For the text-containing cell, return its midpoint in (x, y) coordinate format. 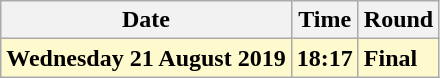
Final (398, 58)
Time (324, 20)
Date (146, 20)
Round (398, 20)
18:17 (324, 58)
Wednesday 21 August 2019 (146, 58)
